Determine the [X, Y] coordinate at the center of the cell enclosing the given text.  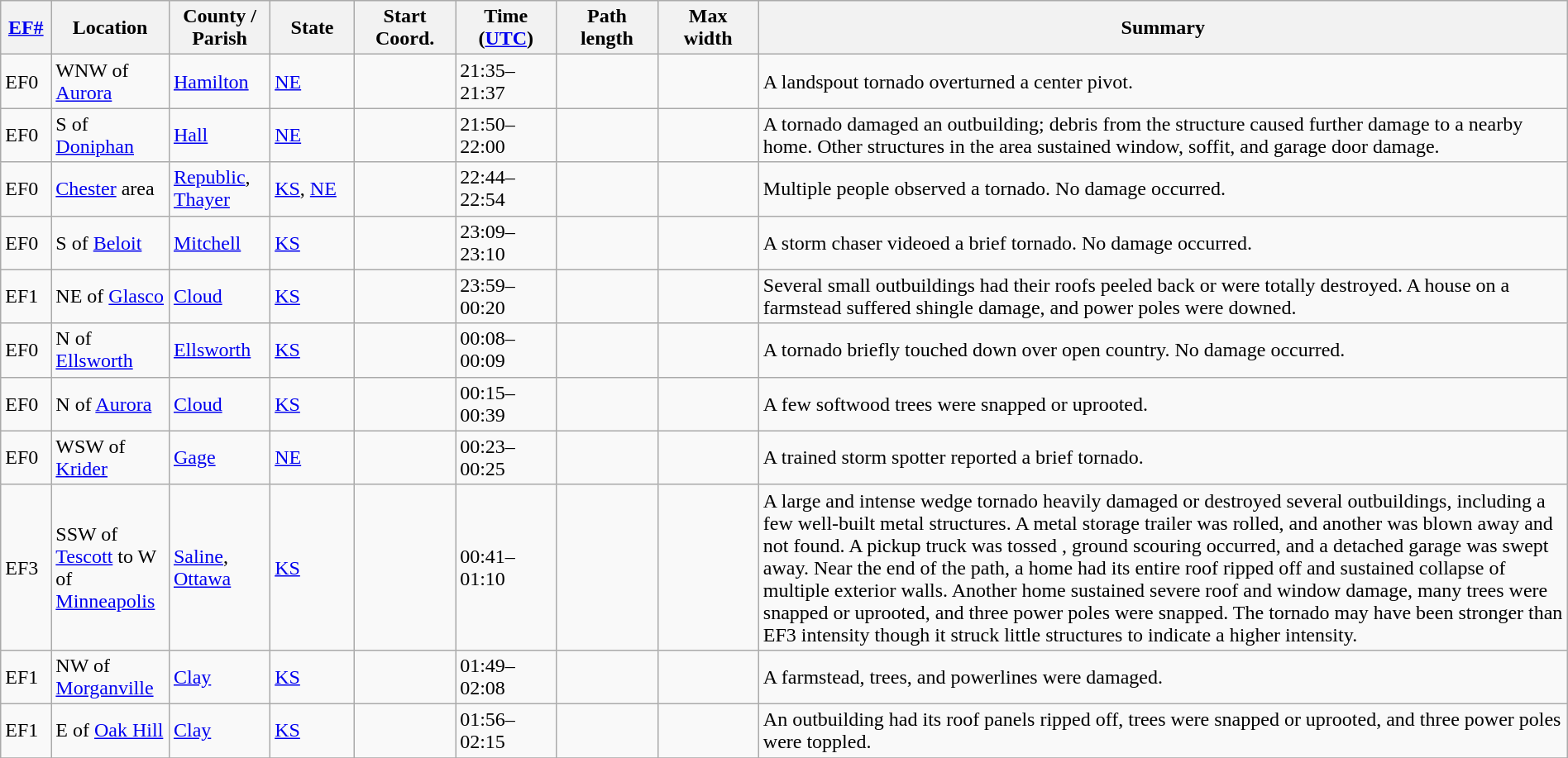
NE of Glasco [111, 296]
N of Ellsworth [111, 350]
Path length [607, 28]
A trained storm spotter reported a brief tornado. [1163, 458]
SSW of Tescott to W of Minneapolis [111, 567]
A farmstead, trees, and powerlines were damaged. [1163, 676]
00:41–01:10 [506, 567]
E of Oak Hill [111, 731]
23:09–23:10 [506, 243]
A few softwood trees were snapped or uprooted. [1163, 403]
Chester area [111, 188]
01:49–02:08 [506, 676]
01:56–02:15 [506, 731]
A tornado briefly touched down over open country. No damage occurred. [1163, 350]
22:44–22:54 [506, 188]
21:35–21:37 [506, 81]
Hall [219, 136]
County / Parish [219, 28]
Location [111, 28]
An outbuilding had its roof panels ripped off, trees were snapped or uprooted, and three power poles were toppled. [1163, 731]
A landspout tornado overturned a center pivot. [1163, 81]
Ellsworth [219, 350]
N of Aurora [111, 403]
21:50–22:00 [506, 136]
Multiple people observed a tornado. No damage occurred. [1163, 188]
Mitchell [219, 243]
Start Coord. [404, 28]
WNW of Aurora [111, 81]
A storm chaser videoed a brief tornado. No damage occurred. [1163, 243]
23:59–00:20 [506, 296]
WSW of Krider [111, 458]
NW of Morganville [111, 676]
Gage [219, 458]
00:23–00:25 [506, 458]
KS, NE [313, 188]
Saline, Ottawa [219, 567]
State [313, 28]
Time (UTC) [506, 28]
Republic, Thayer [219, 188]
S of Beloit [111, 243]
EF# [26, 28]
Summary [1163, 28]
S of Doniphan [111, 136]
EF3 [26, 567]
00:15–00:39 [506, 403]
Hamilton [219, 81]
Max width [708, 28]
00:08–00:09 [506, 350]
